Return the [X, Y] coordinate for the center point of the cell that contains the specified text.  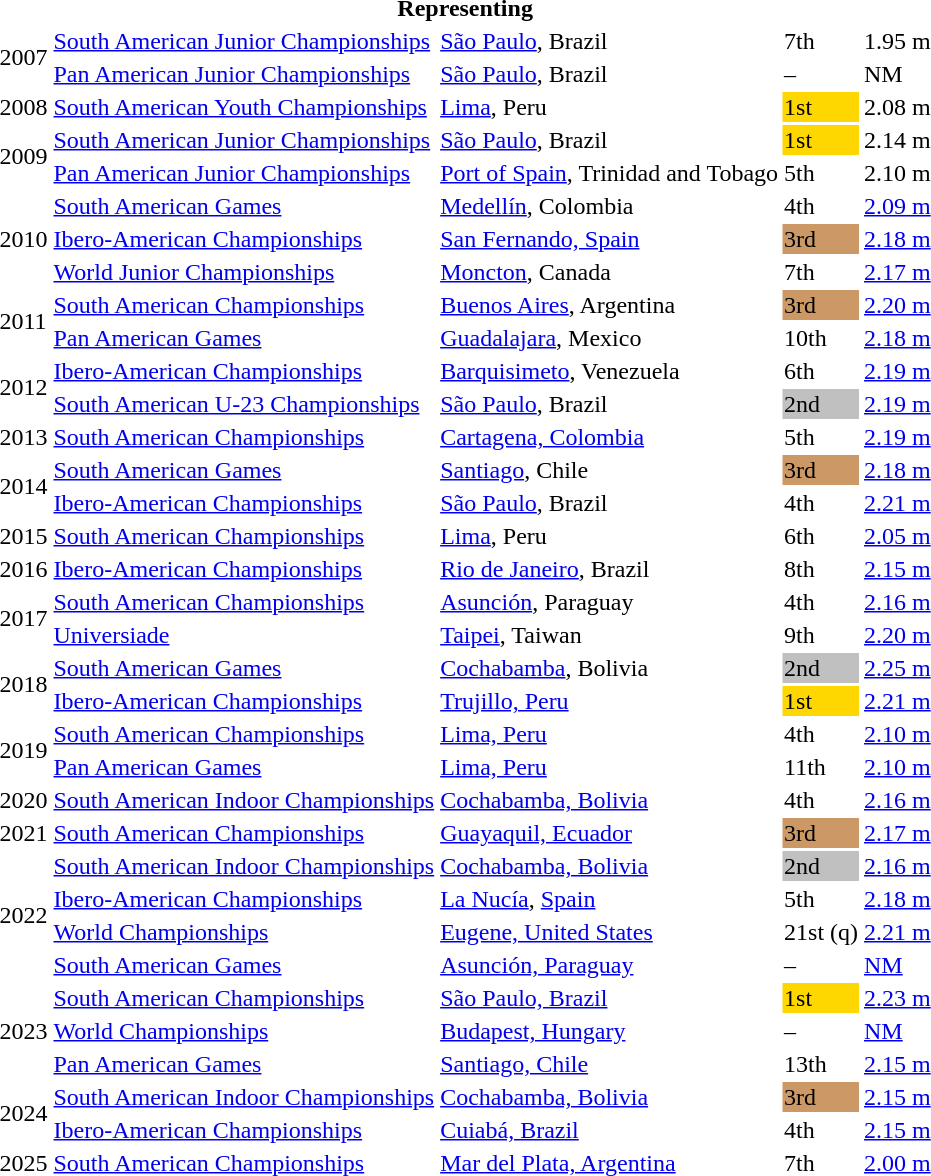
World Junior Championships [244, 272]
Buenos Aires, Argentina [610, 305]
Cartagena, Colombia [610, 437]
8th [822, 569]
San Fernando, Spain [610, 239]
Eugene, United States [610, 932]
Moncton, Canada [610, 272]
Port of Spain, Trinidad and Tobago [610, 173]
South American Youth Championships [244, 107]
South American U-23 Championships [244, 404]
La Nucía, Spain [610, 899]
Trujillo, Peru [610, 701]
10th [822, 338]
21st (q) [822, 932]
Budapest, Hungary [610, 1031]
9th [822, 635]
Barquisimeto, Venezuela [610, 371]
Cuiabá, Brazil [610, 1130]
Taipei, Taiwan [610, 635]
Guadalajara, Mexico [610, 338]
Medellín, Colombia [610, 206]
13th [822, 1064]
Guayaquil, Ecuador [610, 833]
11th [822, 767]
Universiade [244, 635]
Rio de Janeiro, Brazil [610, 569]
